Pinpoint the cell where the given text exists, returning its (X, Y) midpoint coordinate. 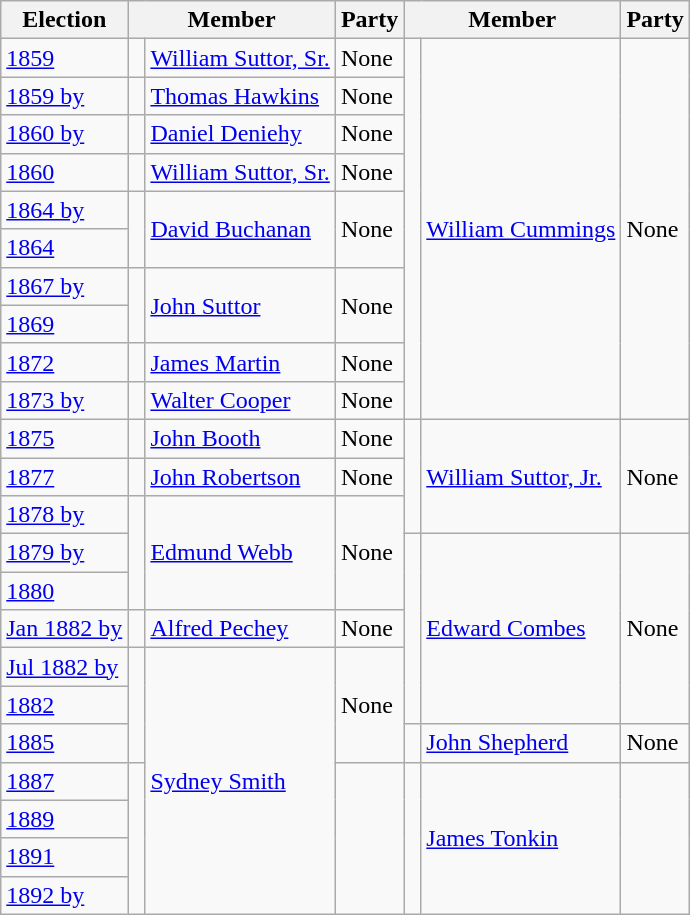
1860 by (64, 134)
James Tonkin (521, 838)
John Booth (240, 438)
William Suttor, Jr. (521, 476)
Jan 1882 by (64, 629)
Alfred Pechey (240, 629)
1879 by (64, 553)
Election (64, 20)
1867 by (64, 286)
Walter Cooper (240, 400)
John Robertson (240, 477)
1872 (64, 362)
Edmund Webb (240, 553)
1877 (64, 477)
1887 (64, 781)
1869 (64, 324)
1859 (64, 58)
1882 (64, 705)
Sydney Smith (240, 781)
John Suttor (240, 305)
James Martin (240, 362)
Thomas Hawkins (240, 96)
Daniel Deniehy (240, 134)
1859 by (64, 96)
John Shepherd (521, 743)
1878 by (64, 515)
1891 (64, 857)
Jul 1882 by (64, 667)
Edward Combes (521, 629)
1864 (64, 248)
1873 by (64, 400)
1860 (64, 172)
1880 (64, 591)
1875 (64, 438)
1889 (64, 819)
David Buchanan (240, 229)
William Cummings (521, 230)
1885 (64, 743)
1864 by (64, 210)
1892 by (64, 895)
